Search for the cell housing the specified text and yield its [X, Y] center coordinate. 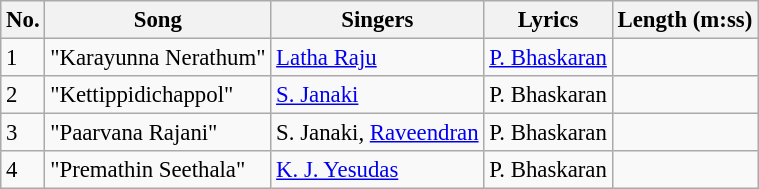
No. [23, 20]
Latha Raju [378, 58]
S. Janaki, Raveendran [378, 133]
Song [158, 20]
1 [23, 58]
2 [23, 95]
Singers [378, 20]
4 [23, 170]
"Kettippidichappol" [158, 95]
Lyrics [548, 20]
K. J. Yesudas [378, 170]
"Karayunna Nerathum" [158, 58]
"Premathin Seethala" [158, 170]
3 [23, 133]
Length (m:ss) [684, 20]
"Paarvana Rajani" [158, 133]
S. Janaki [378, 95]
